From the cell containing the given text, extract its center point as (X, Y) coordinate. 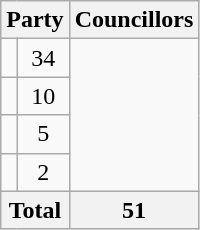
51 (134, 210)
Councillors (134, 20)
Party (35, 20)
Total (35, 210)
2 (43, 172)
10 (43, 96)
34 (43, 58)
5 (43, 134)
